For the text-containing cell, return its midpoint in (X, Y) coordinate format. 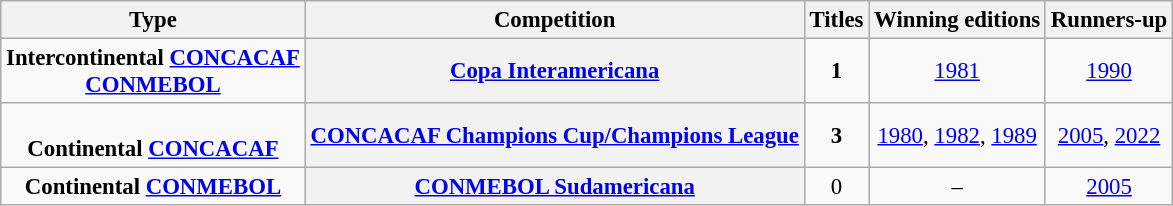
Copa Interamericana (554, 72)
Continental CONMEBOL (153, 187)
– (958, 187)
3 (836, 136)
1990 (1108, 72)
1981 (958, 72)
1 (836, 72)
2005 (1108, 187)
0 (836, 187)
Competition (554, 20)
CONCACAF Champions Cup/Champions League (554, 136)
2005, 2022 (1108, 136)
Continental CONCACAF (153, 136)
Titles (836, 20)
1980, 1982, 1989 (958, 136)
Intercontinental CONCACAFCONMEBOL (153, 72)
CONMEBOL Sudamericana (554, 187)
Winning editions (958, 20)
Runners-up (1108, 20)
Type (153, 20)
